Return the [x, y] coordinate for the center point of the cell that contains the specified text.  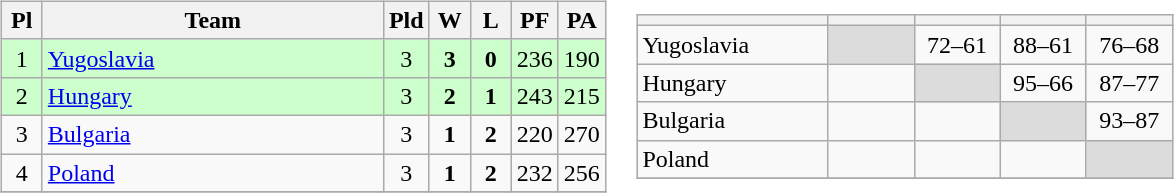
76–68 [1129, 45]
W [450, 20]
L [490, 20]
270 [582, 134]
93–87 [1129, 121]
215 [582, 96]
220 [534, 134]
0 [490, 58]
4 [22, 173]
PA [582, 20]
243 [534, 96]
Pld [406, 20]
Pl [22, 20]
190 [582, 58]
Team [212, 20]
95–66 [1043, 83]
87–77 [1129, 83]
232 [534, 173]
236 [534, 58]
72–61 [957, 45]
256 [582, 173]
88–61 [1043, 45]
PF [534, 20]
